From the cell containing the given text, extract its center point as [x, y] coordinate. 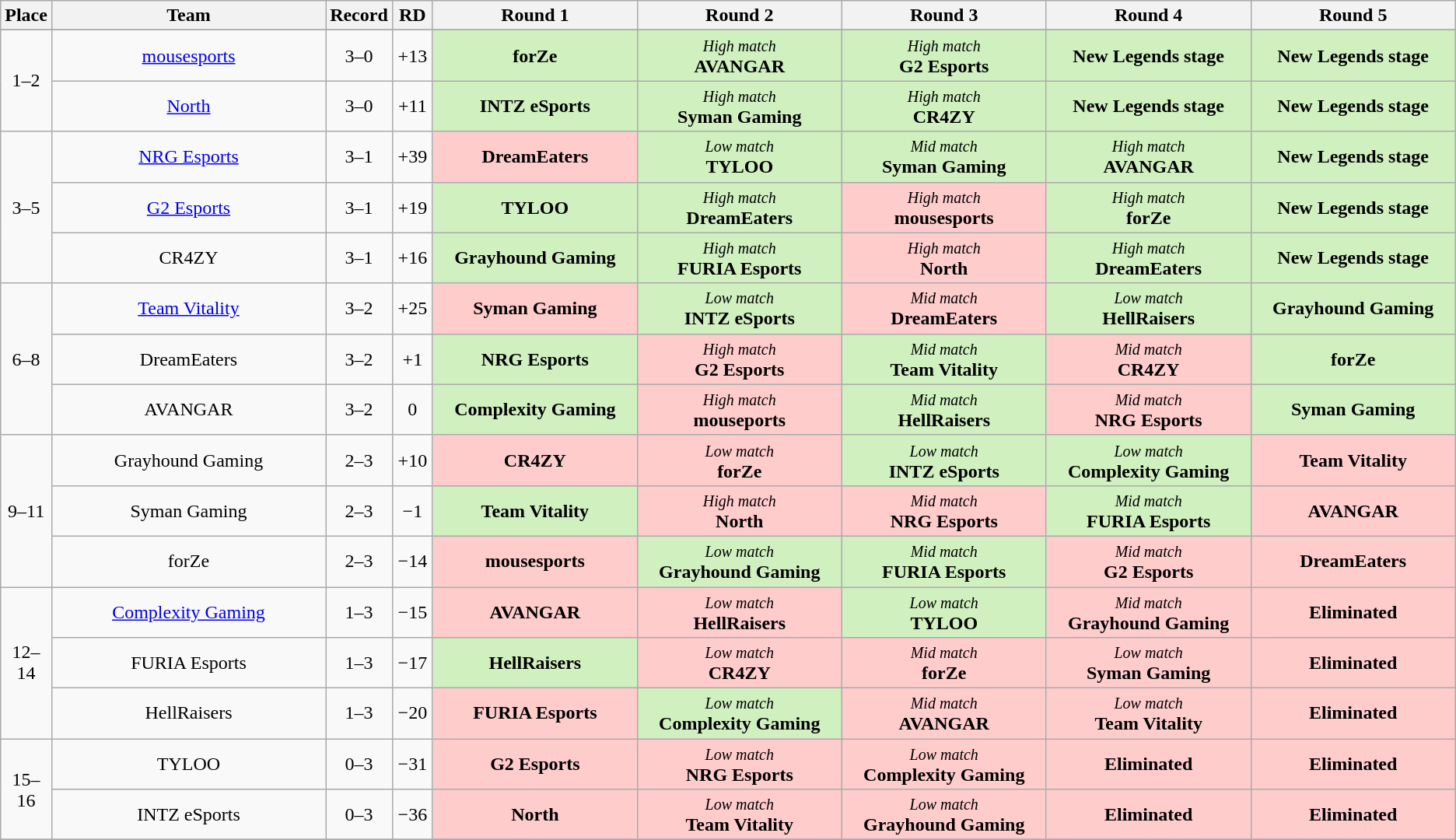
High match Syman Gaming [739, 106]
+39 [412, 157]
Place [26, 16]
+19 [412, 207]
9–11 [26, 510]
+1 [412, 359]
Mid match CR4ZY [1148, 359]
Mid match Syman Gaming [944, 157]
Mid match DreamEaters [944, 308]
−15 [412, 611]
RD [412, 16]
High match CR4ZY [944, 106]
Mid match forZe [944, 663]
High match mouseports [739, 409]
1–2 [26, 81]
Low match Syman Gaming [1148, 663]
+10 [412, 460]
Mid match Grayhound Gaming [1148, 611]
Low match forZe [739, 460]
−17 [412, 663]
Record [359, 16]
Low match NRG Esports [739, 764]
Round 4 [1148, 16]
12–14 [26, 663]
3–5 [26, 207]
Team [188, 16]
High match mousesports [944, 207]
−20 [412, 714]
+11 [412, 106]
+16 [412, 258]
Round 2 [739, 16]
High match FURIA Esports [739, 258]
Mid match AVANGAR [944, 714]
+25 [412, 308]
0 [412, 409]
15–16 [26, 789]
Round 3 [944, 16]
High match forZe [1148, 207]
+13 [412, 56]
Round 1 [535, 16]
Mid match HellRaisers [944, 409]
−31 [412, 764]
−36 [412, 815]
−14 [412, 562]
−1 [412, 510]
Round 5 [1353, 16]
Mid match G2 Esports [1148, 562]
Low match CR4ZY [739, 663]
Mid match Team Vitality [944, 359]
6–8 [26, 359]
